Return (x, y) of the center of cell containing provided text 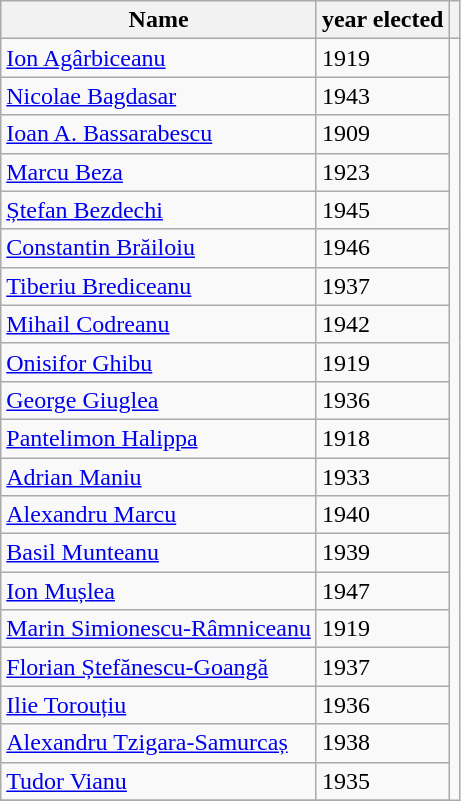
Ștefan Bezdechi (159, 210)
1946 (382, 248)
Ion Mușlea (159, 591)
1923 (382, 172)
1938 (382, 743)
Marcu Beza (159, 172)
1947 (382, 591)
Alexandru Tzigara-Samurcaș (159, 743)
Tudor Vianu (159, 781)
Adrian Maniu (159, 477)
Tiberiu Brediceanu (159, 286)
Constantin Brăiloiu (159, 248)
1943 (382, 96)
Pantelimon Halippa (159, 438)
Ion Agârbiceanu (159, 58)
Ioan A. Bassarabescu (159, 134)
Name (159, 20)
Onisifor Ghibu (159, 362)
Alexandru Marcu (159, 515)
George Giuglea (159, 400)
1945 (382, 210)
year elected (382, 20)
1933 (382, 477)
Marin Simionescu-Râmniceanu (159, 629)
1939 (382, 553)
1940 (382, 515)
1909 (382, 134)
Nicolae Bagdasar (159, 96)
Basil Munteanu (159, 553)
Florian Ștefănescu-Goangă (159, 667)
Ilie Torouțiu (159, 705)
1918 (382, 438)
1942 (382, 324)
1935 (382, 781)
Mihail Codreanu (159, 324)
